Provide the [X, Y] coordinate of the cell's center where the given text is located.  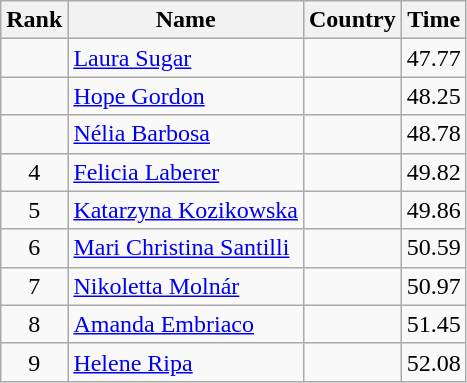
Nikoletta Molnár [186, 286]
Mari Christina Santilli [186, 248]
Amanda Embriaco [186, 324]
Felicia Laberer [186, 172]
Hope Gordon [186, 96]
Laura Sugar [186, 58]
49.86 [434, 210]
Katarzyna Kozikowska [186, 210]
6 [34, 248]
47.77 [434, 58]
50.59 [434, 248]
Nélia Barbosa [186, 134]
48.78 [434, 134]
50.97 [434, 286]
5 [34, 210]
52.08 [434, 362]
Country [352, 20]
Rank [34, 20]
4 [34, 172]
49.82 [434, 172]
Time [434, 20]
9 [34, 362]
51.45 [434, 324]
8 [34, 324]
Name [186, 20]
48.25 [434, 96]
Helene Ripa [186, 362]
7 [34, 286]
